Provide the [x, y] coordinate of the cell's center where the given text is located.  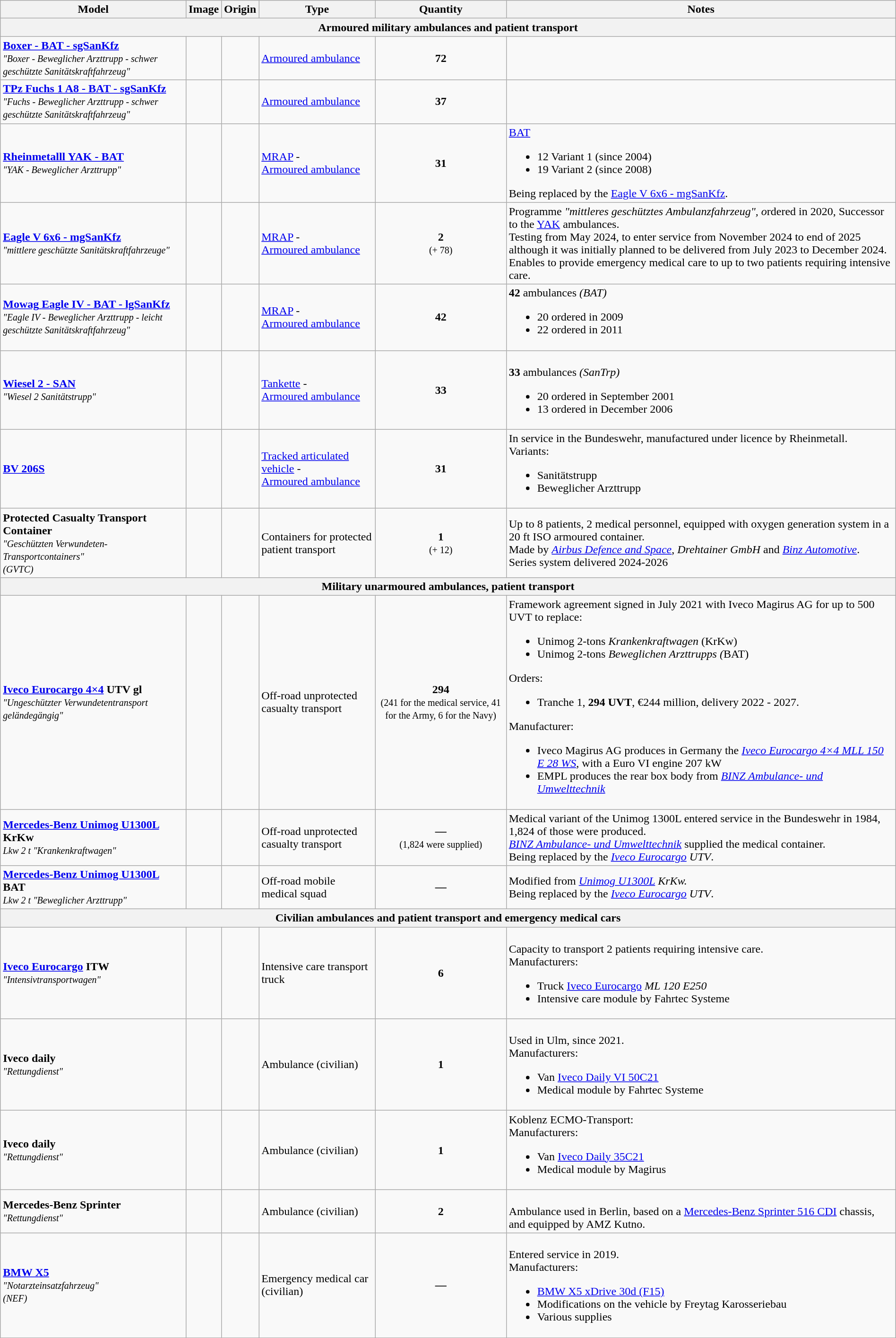
In service in the Bundeswehr, manufactured under licence by Rheinmetall.Variants:SanitätstruppBeweglicher Arzttrupp [701, 469]
Tankette -Armoured ambulance [318, 390]
Iveco Eurocargo ITW"Intensivtransportwagen" [94, 973]
Type [318, 9]
BV 206S [94, 469]
72 [440, 58]
Intensive care transport truck [318, 973]
—(1,824 were supplied) [440, 838]
2 [440, 1211]
Emergency medical car (civilian) [318, 1285]
Notes [701, 9]
Mercedes-Benz Unimog U1300L KrKwLkw 2 t "Krankenkraftwagen" [94, 838]
Military unarmoured ambulances, patient transport [448, 586]
Containers for protected patient transport [318, 543]
Iveco Eurocargo 4×4 UTV gl"Ungeschützter Verwundetentransport geländegängig" [94, 702]
Off-road mobile medical squad [318, 887]
Origin [240, 9]
Ambulance used in Berlin, based on a Mercedes-Benz Sprinter 516 CDI chassis, and equipped by AMZ Kutno. [701, 1211]
42 ambulances (BAT)20 ordered in 200922 ordered in 2011 [701, 317]
37 [440, 102]
33 [440, 390]
6 [440, 973]
Mercedes-Benz Sprinter"Rettungdienst" [94, 1211]
Entered service in 2019.Manufacturers:BMW X5 xDrive 30d (F15)Modifications on the vehicle by Freytag KarosseriebauVarious supplies [701, 1285]
Quantity [440, 9]
TPz Fuchs 1 A8 - BAT - sgSanKfz"Fuchs - Beweglicher Arzttrupp - schwer geschützte Sanitätskraftfahrzeug" [94, 102]
Boxer - BAT - sgSanKfz"Boxer - Beweglicher Arzttrupp - schwer geschützte Sanitätskraftfahrzeug" [94, 58]
BAT12 Variant 1 (since 2004)19 Variant 2 (since 2008)Being replaced by the Eagle V 6x6 - mgSanKfz. [701, 163]
2(+ 78) [440, 243]
Mercedes-Benz Unimog U1300L BATLkw 2 t "Beweglicher Arzttrupp" [94, 887]
Protected Casualty Transport Container"Geschützten Verwundeten-Transportcontainers"(GVTC) [94, 543]
Tracked articulated vehicle -Armoured ambulance [318, 469]
Civilian ambulances and patient transport and emergency medical cars [448, 918]
Koblenz ECMO-Transport:Manufacturers:Van Iveco Daily 35C21Medical module by Magirus [701, 1150]
Armoured military ambulances and patient transport [448, 27]
Wiesel 2 - SAN"Wiesel 2 Sanitätstrupp" [94, 390]
33 ambulances (SanTrp)20 ordered in September 200113 ordered in December 2006 [701, 390]
Image [204, 9]
42 [440, 317]
1(+ 12) [440, 543]
Rheinmetalll YAK - BAT"YAK - Beweglicher Arzttrupp" [94, 163]
Mowag Eagle IV - BAT - lgSanKfz"Eagle IV - Beweglicher Arzttrupp - leicht geschützte Sanitätskraftfahrzeug" [94, 317]
Used in Ulm, since 2021.Manufacturers:Van Iveco Daily VI 50C21Medical module by Fahrtec Systeme [701, 1065]
294(241 for the medical service, 41 for the Army, 6 for the Navy) [440, 702]
BMW X5"Notarzteinsatzfahrzeug"(NEF) [94, 1285]
Eagle V 6x6 - mgSanKfz"mittlere geschützte Sanitätskraftfahrzeuge" [94, 243]
Modified from Unimog U1300L KrKw.Being replaced by the Iveco Eurocargo UTV. [701, 887]
Capacity to transport 2 patients requiring intensive care.Manufacturers:Truck Iveco Eurocargo ML 120 E250Intensive care module by Fahrtec Systeme [701, 973]
Model [94, 9]
